Extract the [x, y] coordinate from the center of the cell holding the provided text.  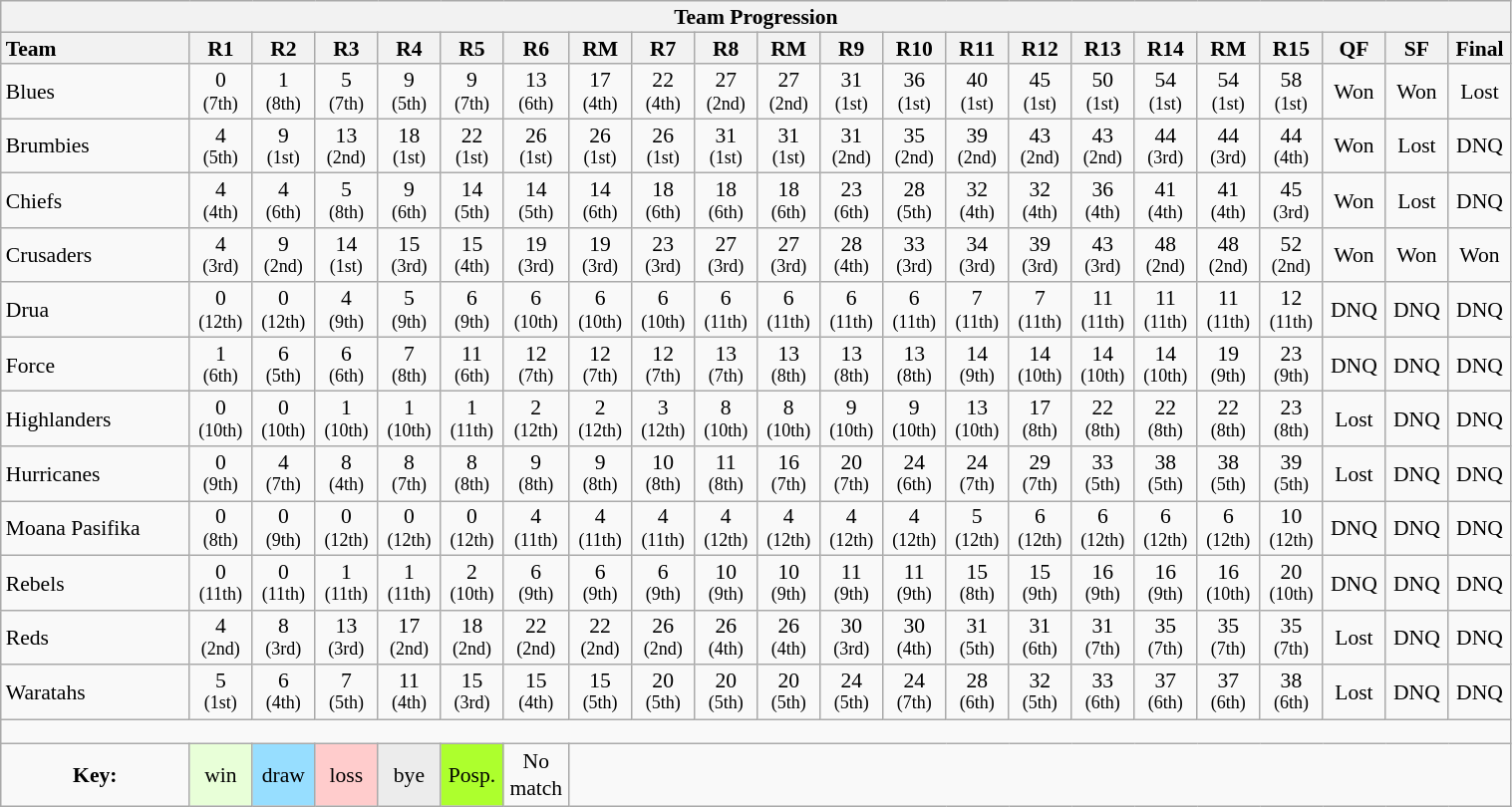
13 (10th) [977, 418]
38 (6th) [1292, 691]
23 (6th) [851, 201]
4 (6th) [283, 201]
4 (5th) [221, 145]
R9 [851, 49]
5 (9th) [409, 311]
23 (8th) [1292, 418]
Key: [96, 775]
35 (2nd) [915, 145]
R2 [283, 49]
14 (1st) [347, 255]
15 (8th) [977, 584]
Highlanders [96, 418]
2 (10th) [472, 584]
13 (3rd) [347, 638]
44 (4th) [1292, 145]
Blues [96, 92]
0 (8th) [221, 528]
Waratahs [96, 691]
R12 [1041, 49]
4 (9th) [347, 311]
Moana Pasifika [96, 528]
29 (7th) [1041, 474]
24 (6th) [915, 474]
31 (2nd) [851, 145]
loss [347, 775]
17 (4th) [600, 92]
10 (8th) [664, 474]
14 (6th) [600, 201]
R13 [1102, 49]
R8 [726, 49]
R4 [409, 49]
1 (8th) [283, 92]
11 (6th) [472, 365]
R7 [664, 49]
No match [536, 775]
30 (4th) [915, 638]
20 (7th) [851, 474]
5 (1st) [221, 691]
45 (1st) [1041, 92]
23 (9th) [1292, 365]
15 (5th) [600, 691]
7 (8th) [409, 365]
QF [1354, 49]
R5 [472, 49]
13 (6th) [536, 92]
1 (6th) [221, 365]
52 (2nd) [1292, 255]
9 (6th) [409, 201]
R10 [915, 49]
4 (7th) [283, 474]
31 (7th) [1102, 638]
39 (3rd) [1041, 255]
16 (7th) [789, 474]
R11 [977, 49]
23 (3rd) [664, 255]
Team [96, 49]
Crusaders [96, 255]
36 (1st) [915, 92]
13 (2nd) [347, 145]
28 (4th) [851, 255]
8 (4th) [347, 474]
6 (6th) [347, 365]
39 (2nd) [977, 145]
22 (1st) [472, 145]
R3 [347, 49]
32 (5th) [1041, 691]
R6 [536, 49]
Hurricanes [96, 474]
Rebels [96, 584]
22 (4th) [664, 92]
draw [283, 775]
43 (3rd) [1102, 255]
28 (6th) [977, 691]
5 (12th) [977, 528]
12 (11th) [1292, 311]
31 (5th) [977, 638]
Team Progression [756, 17]
39 (5th) [1292, 474]
Reds [96, 638]
17 (2nd) [409, 638]
9 (5th) [409, 92]
34 (3rd) [977, 255]
R14 [1166, 49]
5 (7th) [347, 92]
9 (1st) [283, 145]
50 (1st) [1102, 92]
Brumbies [96, 145]
Force [96, 365]
33 (5th) [1102, 474]
16 (10th) [1228, 584]
36 (4th) [1102, 201]
26 (2nd) [664, 638]
33 (6th) [1102, 691]
4 (4th) [221, 201]
0 (7th) [221, 92]
4 (3rd) [221, 255]
5 (8th) [347, 201]
17 (8th) [1041, 418]
R15 [1292, 49]
8 (7th) [409, 474]
14 (9th) [977, 365]
11 (4th) [409, 691]
3 (12th) [664, 418]
11 (8th) [726, 474]
28 (5th) [915, 201]
SF [1417, 49]
Chiefs [96, 201]
20 (10th) [1292, 584]
4 (2nd) [221, 638]
R1 [221, 49]
Final [1479, 49]
6 (5th) [283, 365]
58 (1st) [1292, 92]
24 (5th) [851, 691]
9 (2nd) [283, 255]
bye [409, 775]
40 (1st) [977, 92]
18 (1st) [409, 145]
13 (7th) [726, 365]
9 (7th) [472, 92]
31 (6th) [1041, 638]
win [221, 775]
15 (9th) [1041, 584]
Drua [96, 311]
10 (12th) [1292, 528]
Posp. [472, 775]
30 (3rd) [851, 638]
33 (3rd) [915, 255]
18 (2nd) [472, 638]
6 (4th) [283, 691]
19 (9th) [1228, 365]
45 (3rd) [1292, 201]
7 (5th) [347, 691]
8 (3rd) [283, 638]
8 (8th) [472, 474]
